Extract the (X, Y) coordinate from the center of the cell holding the provided text.  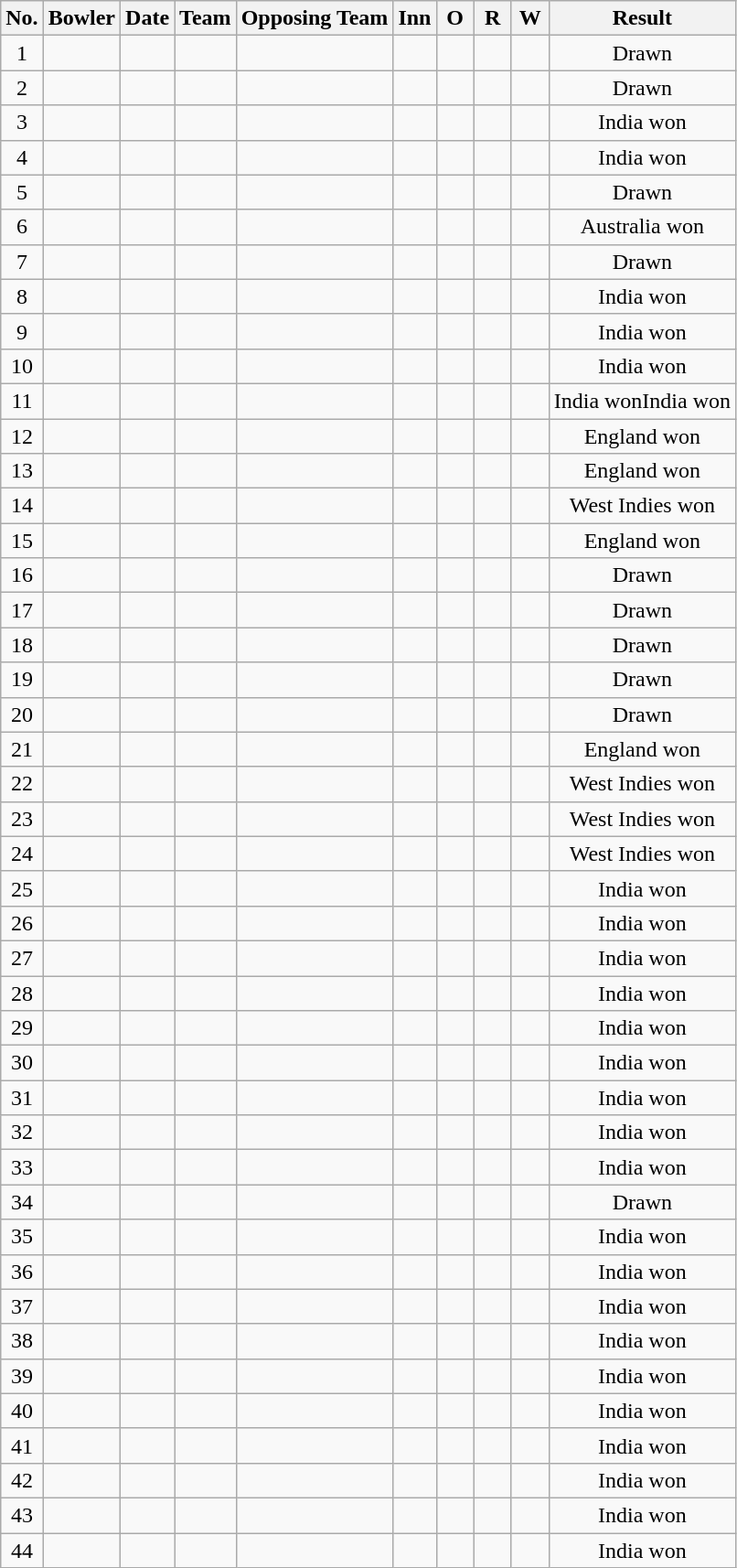
Date (148, 18)
38 (22, 1341)
10 (22, 366)
R (492, 18)
16 (22, 575)
30 (22, 1063)
19 (22, 680)
35 (22, 1237)
2 (22, 88)
17 (22, 610)
8 (22, 296)
36 (22, 1272)
14 (22, 506)
32 (22, 1133)
31 (22, 1098)
33 (22, 1167)
20 (22, 714)
6 (22, 227)
Team (206, 18)
3 (22, 123)
22 (22, 784)
41 (22, 1445)
Opposing Team (315, 18)
Inn (415, 18)
W (530, 18)
28 (22, 993)
27 (22, 958)
No. (22, 18)
Australia won (642, 227)
26 (22, 923)
44 (22, 1551)
4 (22, 157)
7 (22, 262)
15 (22, 541)
29 (22, 1028)
13 (22, 471)
39 (22, 1376)
11 (22, 401)
1 (22, 53)
21 (22, 749)
O (455, 18)
43 (22, 1515)
34 (22, 1202)
Bowler (81, 18)
42 (22, 1480)
25 (22, 888)
40 (22, 1411)
Result (642, 18)
9 (22, 331)
India wonIndia won (642, 401)
12 (22, 436)
37 (22, 1306)
24 (22, 854)
5 (22, 192)
23 (22, 819)
18 (22, 645)
